Determine the (x, y) coordinate at the center of the cell enclosing the given text.  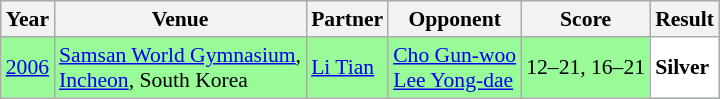
Score (586, 19)
Li Tian (347, 68)
12–21, 16–21 (586, 68)
Opponent (454, 19)
2006 (28, 68)
Partner (347, 19)
Venue (180, 19)
Cho Gun-woo Lee Yong-dae (454, 68)
Silver (684, 68)
Year (28, 19)
Samsan World Gymnasium,Incheon, South Korea (180, 68)
Result (684, 19)
